Capture the cell that displays the provided text and extract its [X, Y] central coordinate. 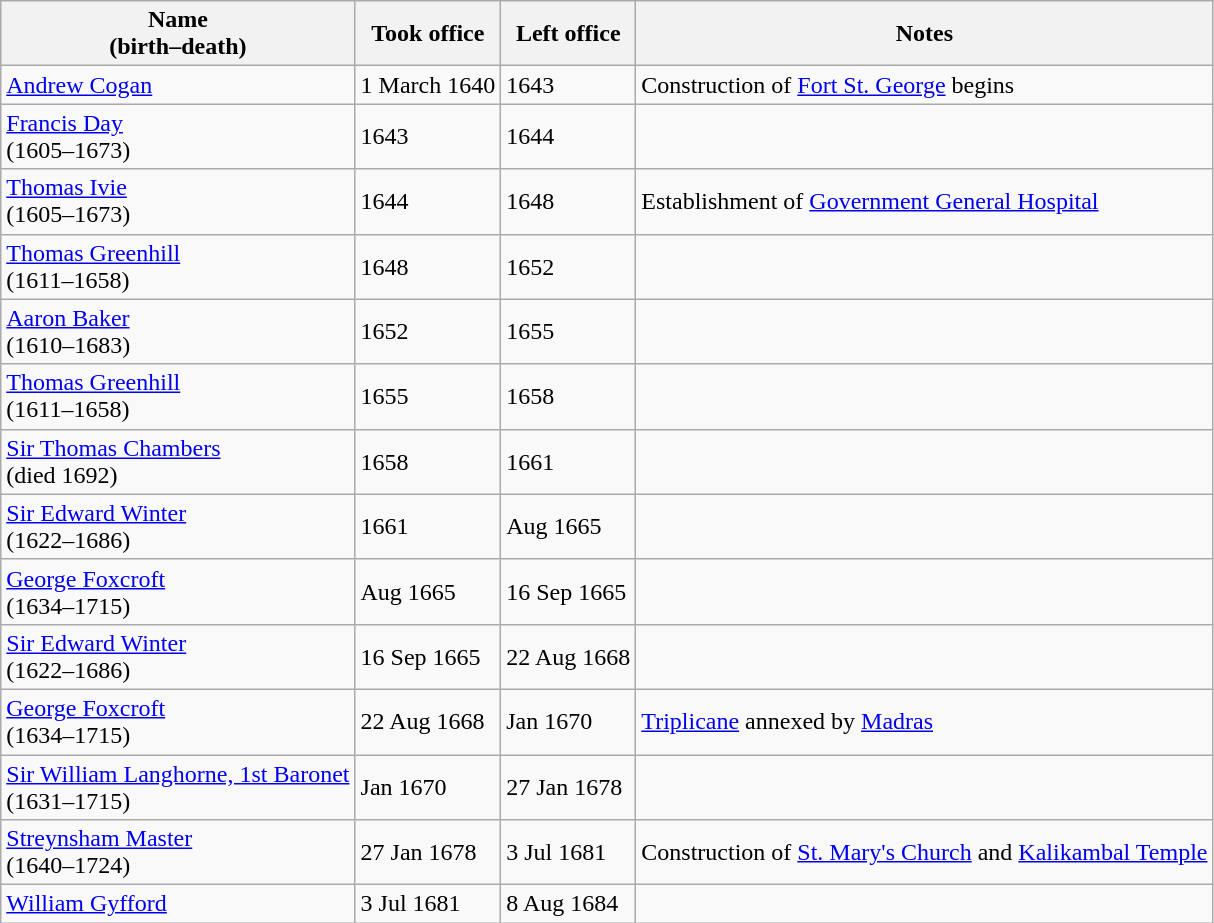
Name(birth–death) [178, 34]
Construction of St. Mary's Church and Kalikambal Temple [924, 852]
Notes [924, 34]
William Gyfford [178, 904]
8 Aug 1684 [568, 904]
Triplicane annexed by Madras [924, 722]
Sir Thomas Chambers(died 1692) [178, 462]
Andrew Cogan [178, 85]
Left office [568, 34]
Aaron Baker(1610–1683) [178, 332]
Francis Day(1605–1673) [178, 136]
Sir William Langhorne, 1st Baronet(1631–1715) [178, 786]
Thomas Ivie(1605–1673) [178, 202]
Construction of Fort St. George begins [924, 85]
Establishment of Government General Hospital [924, 202]
Streynsham Master(1640–1724) [178, 852]
Took office [428, 34]
1 March 1640 [428, 85]
